Return the (X, Y) coordinate for the center point of the cell that contains the specified text.  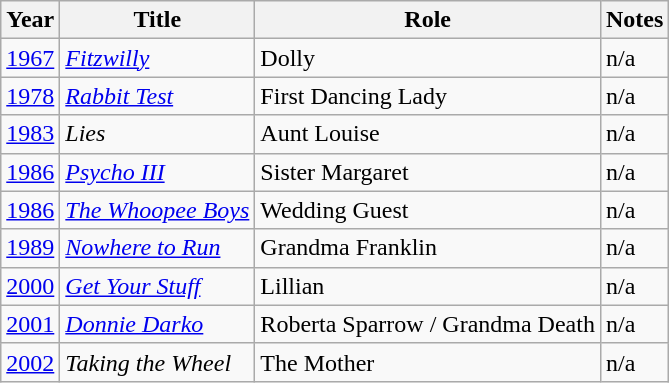
Rabbit Test (158, 96)
The Whoopee Boys (158, 210)
Fitzwilly (158, 58)
Donnie Darko (158, 324)
Sister Margaret (428, 172)
Nowhere to Run (158, 248)
Title (158, 20)
1983 (30, 134)
Get Your Stuff (158, 286)
Roberta Sparrow / Grandma Death (428, 324)
Wedding Guest (428, 210)
1978 (30, 96)
Role (428, 20)
2001 (30, 324)
Lillian (428, 286)
1989 (30, 248)
Psycho III (158, 172)
2000 (30, 286)
Aunt Louise (428, 134)
First Dancing Lady (428, 96)
2002 (30, 362)
Grandma Franklin (428, 248)
Lies (158, 134)
Year (30, 20)
Notes (634, 20)
Dolly (428, 58)
1967 (30, 58)
The Mother (428, 362)
Taking the Wheel (158, 362)
